Capture the cell that displays the provided text and extract its [X, Y] central coordinate. 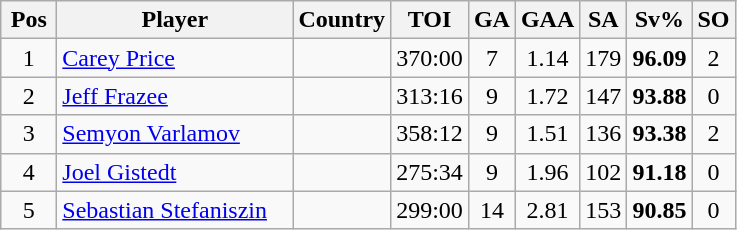
Sebastian Stefaniszin [175, 210]
Semyon Varlamov [175, 134]
93.38 [660, 134]
TOI [430, 20]
4 [29, 172]
313:16 [430, 96]
1.72 [547, 96]
179 [604, 58]
153 [604, 210]
299:00 [430, 210]
Sv% [660, 20]
91.18 [660, 172]
2.81 [547, 210]
275:34 [430, 172]
SO [714, 20]
3 [29, 134]
Country [342, 20]
1.51 [547, 134]
Joel Gistedt [175, 172]
96.09 [660, 58]
Pos [29, 20]
SA [604, 20]
102 [604, 172]
Carey Price [175, 58]
1.96 [547, 172]
370:00 [430, 58]
GAA [547, 20]
Jeff Frazee [175, 96]
14 [492, 210]
93.88 [660, 96]
90.85 [660, 210]
147 [604, 96]
1 [29, 58]
136 [604, 134]
1.14 [547, 58]
Player [175, 20]
5 [29, 210]
358:12 [430, 134]
GA [492, 20]
7 [492, 58]
